Pinpoint the cell where the given text exists, returning its [x, y] midpoint coordinate. 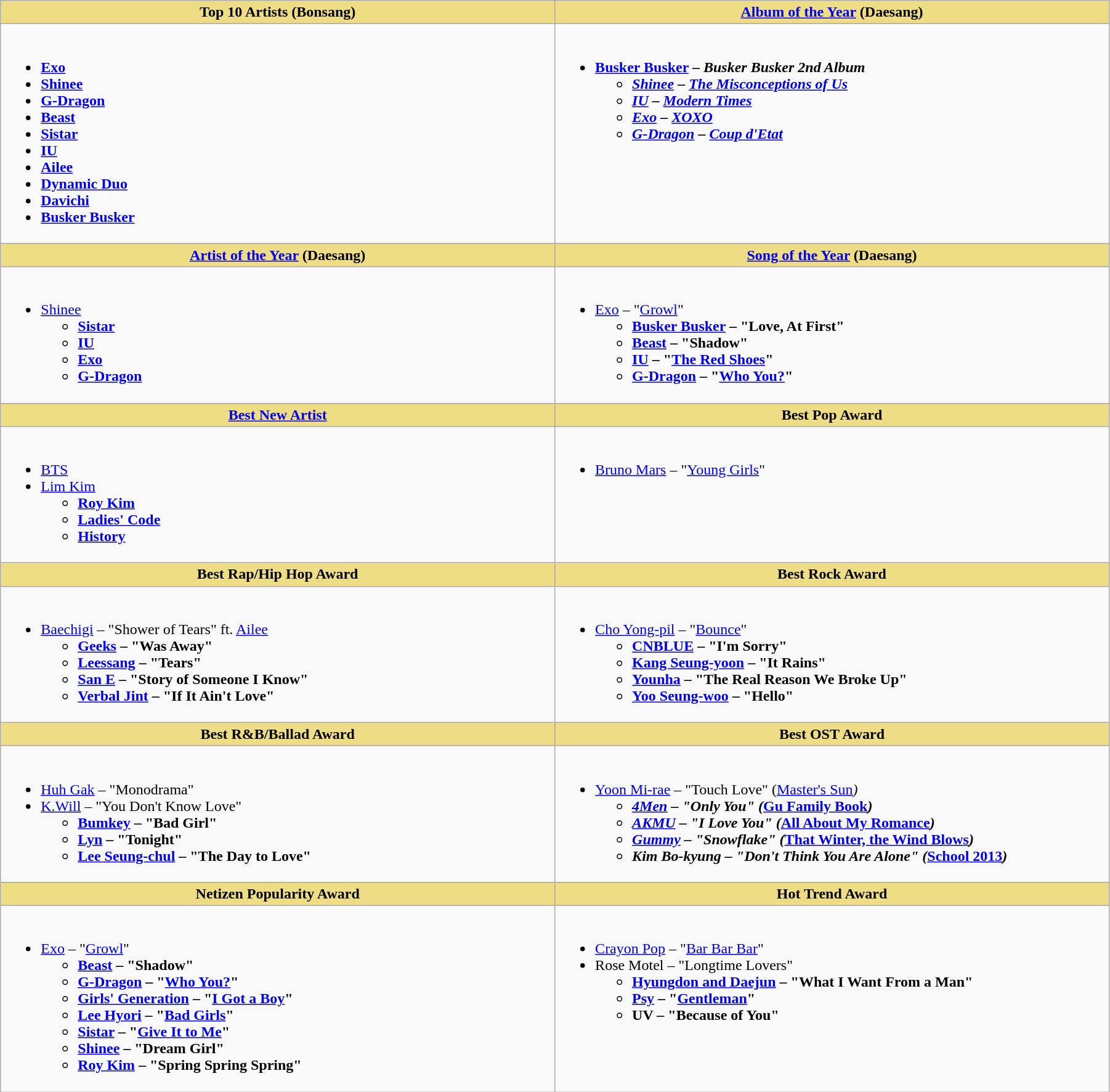
Song of the Year (Daesang) [832, 255]
Top 10 Artists (Bonsang) [278, 12]
Best Rock Award [832, 574]
Busker Busker – Busker Busker 2nd AlbumShinee – The Misconceptions of UsIU – Modern TimesExo – XOXOG-Dragon – Coup d'Etat [832, 134]
Artist of the Year (Daesang) [278, 255]
Best Rap/Hip Hop Award [278, 574]
Exo – "Growl"Busker Busker – "Love, At First"Beast – "Shadow"IU – "The Red Shoes"G-Dragon – "Who You?" [832, 335]
Best OST Award [832, 734]
Crayon Pop – "Bar Bar Bar"Rose Motel – "Longtime Lovers"Hyungdon and Daejun – "What I Want From a Man"Psy – "Gentleman"UV – "Because of You" [832, 998]
Best New Artist [278, 415]
Hot Trend Award [832, 894]
Huh Gak – "Monodrama"K.Will – "You Don't Know Love"Bumkey – "Bad Girl"Lyn – "Tonight"Lee Seung-chul – "The Day to Love" [278, 813]
Best R&B/Ballad Award [278, 734]
Bruno Mars – "Young Girls" [832, 494]
BTSLim KimRoy KimLadies' CodeHistory [278, 494]
ShineeSistarIUExoG-Dragon [278, 335]
Baechigi – "Shower of Tears" ft. AileeGeeks – "Was Away"Leessang – "Tears"San E – "Story of Someone I Know"Verbal Jint – "If It Ain't Love" [278, 654]
ExoShineeG-DragonBeastSistarIUAileeDynamic DuoDavichiBusker Busker [278, 134]
Netizen Popularity Award [278, 894]
Album of the Year (Daesang) [832, 12]
Best Pop Award [832, 415]
Cho Yong-pil – "Bounce"CNBLUE – "I'm Sorry"Kang Seung-yoon – "It Rains"Younha – "The Real Reason We Broke Up"Yoo Seung-woo – "Hello" [832, 654]
